For the text-containing cell, return its midpoint in (X, Y) coordinate format. 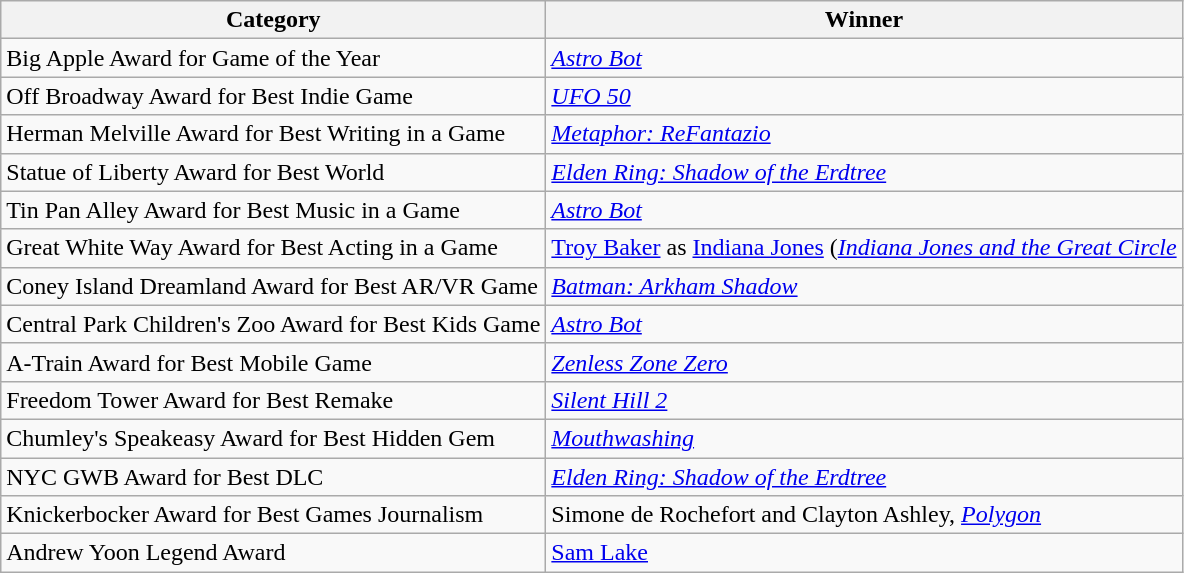
Great White Way Award for Best Acting in a Game (274, 248)
Mouthwashing (864, 438)
Freedom Tower Award for Best Remake (274, 400)
Simone de Rochefort and Clayton Ashley, Polygon (864, 515)
UFO 50 (864, 96)
NYC GWB Award for Best DLC (274, 477)
Herman Melville Award for Best Writing in a Game (274, 134)
Category (274, 20)
Big Apple Award for Game of the Year (274, 58)
Off Broadway Award for Best Indie Game (274, 96)
Zenless Zone Zero (864, 362)
Winner (864, 20)
Statue of Liberty Award for Best World (274, 172)
A-Train Award for Best Mobile Game (274, 362)
Metaphor: ReFantazio (864, 134)
Chumley's Speakeasy Award for Best Hidden Gem (274, 438)
Batman: Arkham Shadow (864, 286)
Coney Island Dreamland Award for Best AR/VR Game (274, 286)
Knickerbocker Award for Best Games Journalism (274, 515)
Sam Lake (864, 553)
Andrew Yoon Legend Award (274, 553)
Tin Pan Alley Award for Best Music in a Game (274, 210)
Troy Baker as Indiana Jones (Indiana Jones and the Great Circle (864, 248)
Central Park Children's Zoo Award for Best Kids Game (274, 324)
Silent Hill 2 (864, 400)
